Capture the cell that displays the provided text and extract its (X, Y) central coordinate. 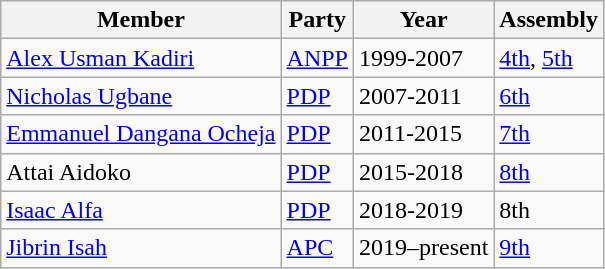
ANPP (317, 58)
Alex Usman Kadiri (141, 58)
Attai Aidoko (141, 172)
2007-2011 (423, 96)
9th (549, 248)
Party (317, 20)
Member (141, 20)
Jibrin Isah (141, 248)
APC (317, 248)
1999-2007 (423, 58)
2019–present (423, 248)
Year (423, 20)
Emmanuel Dangana Ocheja (141, 134)
Nicholas Ugbane (141, 96)
Assembly (549, 20)
6th (549, 96)
2018-2019 (423, 210)
7th (549, 134)
2015-2018 (423, 172)
Isaac Alfa (141, 210)
2011-2015 (423, 134)
4th, 5th (549, 58)
